Locate the cell with the specified text and output its (x, y) center coordinate. 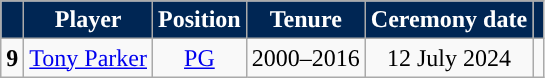
Position (200, 20)
PG (200, 58)
9 (12, 58)
2000–2016 (306, 58)
Tenure (306, 20)
12 July 2024 (448, 58)
Player (88, 20)
Ceremony date (448, 20)
Tony Parker (88, 58)
